For the text-containing cell, return its midpoint in (x, y) coordinate format. 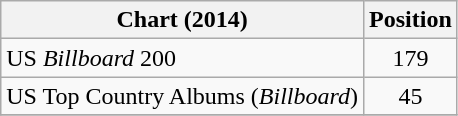
179 (411, 58)
Position (411, 20)
Chart (2014) (182, 20)
45 (411, 96)
US Top Country Albums (Billboard) (182, 96)
US Billboard 200 (182, 58)
